Return [x, y] of the center of cell containing provided text 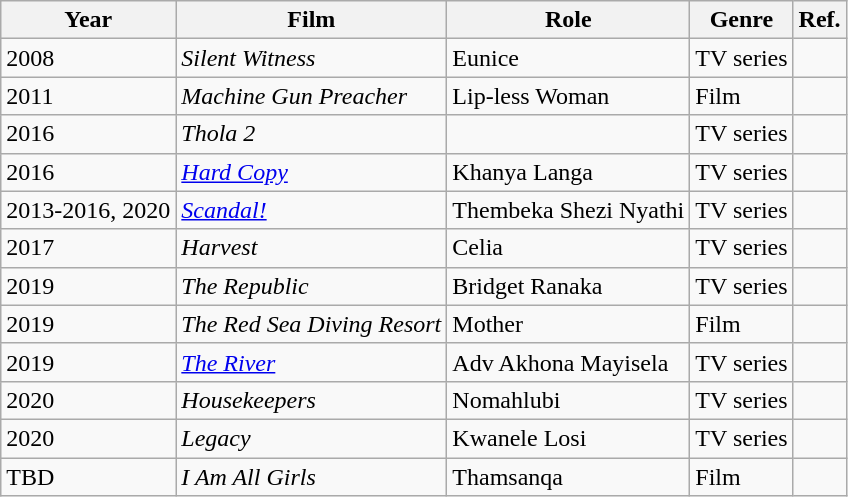
Thembeka Shezi Nyathi [568, 210]
2017 [88, 248]
Ref. [820, 20]
I Am All Girls [312, 477]
Celia [568, 248]
Hard Copy [312, 172]
2013-2016, 2020 [88, 210]
Nomahlubi [568, 400]
Eunice [568, 58]
Thola 2 [312, 134]
Khanya Langa [568, 172]
Year [88, 20]
Mother [568, 324]
The Red Sea Diving Resort [312, 324]
Lip-less Woman [568, 96]
Genre [742, 20]
Legacy [312, 438]
Bridget Ranaka [568, 286]
Adv Akhona Mayisela [568, 362]
Role [568, 20]
Machine Gun Preacher [312, 96]
Scandal! [312, 210]
Housekeepers [312, 400]
Thamsanqa [568, 477]
2008 [88, 58]
2011 [88, 96]
TBD [88, 477]
Silent Witness [312, 58]
The Republic [312, 286]
The River [312, 362]
Kwanele Losi [568, 438]
Harvest [312, 248]
